Search for the cell housing the specified text and yield its [X, Y] center coordinate. 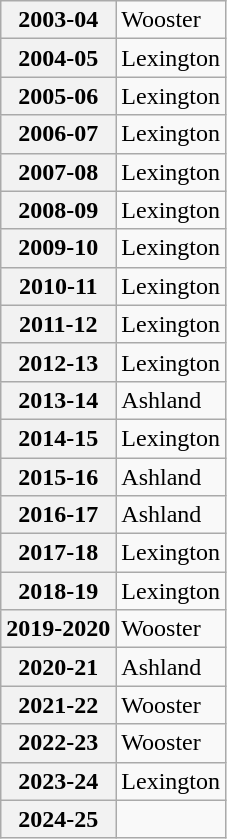
2003-04 [58, 20]
2022-23 [58, 743]
2009-10 [58, 248]
2020-21 [58, 667]
2024-25 [58, 819]
2013-14 [58, 400]
2012-13 [58, 362]
2005-06 [58, 96]
2008-09 [58, 210]
2018-19 [58, 591]
2004-05 [58, 58]
2007-08 [58, 172]
2006-07 [58, 134]
2010-11 [58, 286]
2014-15 [58, 438]
2021-22 [58, 705]
2019-2020 [58, 629]
2016-17 [58, 515]
2023-24 [58, 781]
2015-16 [58, 477]
2011-12 [58, 324]
2017-18 [58, 553]
